Locate the cell with the specified text and output its [X, Y] center coordinate. 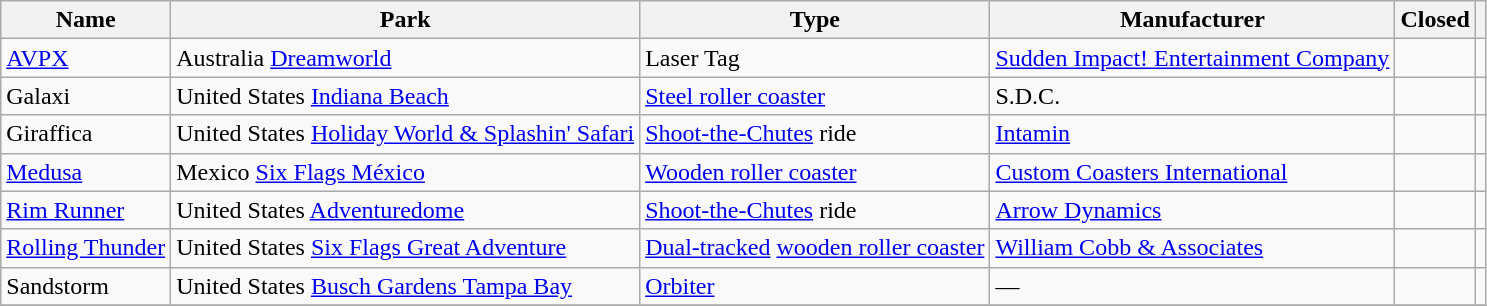
Intamin [1192, 134]
S.D.C. [1192, 96]
Rolling Thunder [86, 248]
Galaxi [86, 96]
Sandstorm [86, 286]
Manufacturer [1192, 20]
United States Indiana Beach [406, 96]
Mexico Six Flags México [406, 172]
Steel roller coaster [815, 96]
Australia Dreamworld [406, 58]
Rim Runner [86, 210]
United States Holiday World & Splashin' Safari [406, 134]
Name [86, 20]
AVPX [86, 58]
Sudden Impact! Entertainment Company [1192, 58]
Park [406, 20]
Type [815, 20]
United States Adventuredome [406, 210]
— [1192, 286]
United States Six Flags Great Adventure [406, 248]
Arrow Dynamics [1192, 210]
Medusa [86, 172]
Wooden roller coaster [815, 172]
Laser Tag [815, 58]
Dual-tracked wooden roller coaster [815, 248]
Giraffica [86, 134]
Closed [1435, 20]
Custom Coasters International [1192, 172]
William Cobb & Associates [1192, 248]
Orbiter [815, 286]
United States Busch Gardens Tampa Bay [406, 286]
